Identify which cell holds the provided text, then report its (X, Y) central coordinate. 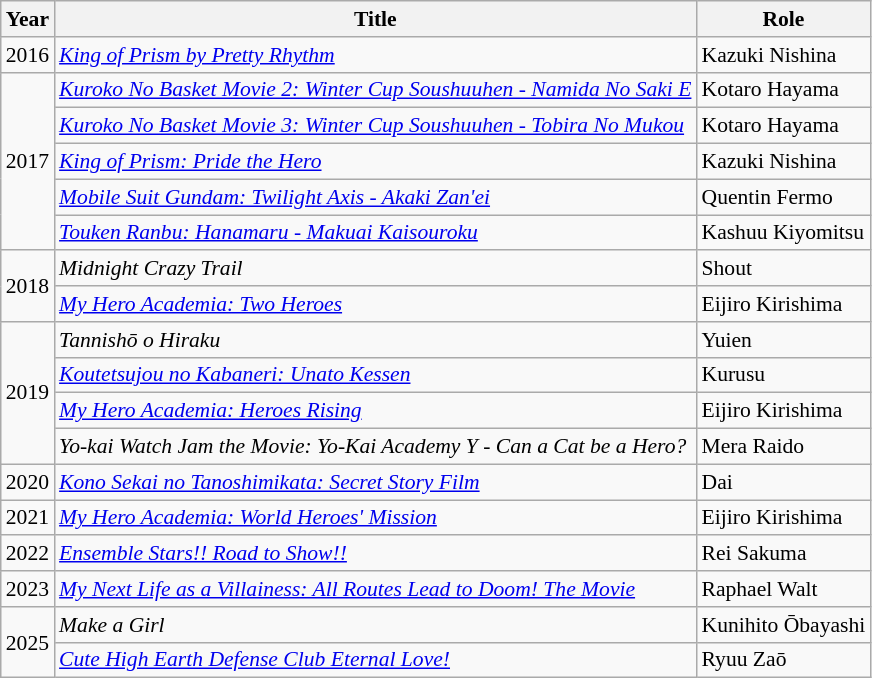
Koutetsujou no Kabaneri: Unato Kessen (375, 375)
Kono Sekai no Tanoshimikata: Secret Story Film (375, 482)
2021 (28, 518)
Make a Girl (375, 625)
Raphael Walt (783, 589)
Yuien (783, 340)
Rei Sakuma (783, 554)
Kunihito Ōbayashi (783, 625)
Year (28, 19)
2016 (28, 55)
Ensemble Stars!! Road to Show!! (375, 554)
My Hero Academia: World Heroes' Mission (375, 518)
Ryuu Zaō (783, 660)
Tannishō o Hiraku (375, 340)
Quentin Fermo (783, 197)
2022 (28, 554)
Kuroko No Basket Movie 2: Winter Cup Soushuuhen - Namida No Saki E (375, 90)
Title (375, 19)
Kuroko No Basket Movie 3: Winter Cup Soushuuhen - Tobira No Mukou (375, 126)
Dai (783, 482)
2020 (28, 482)
2023 (28, 589)
Yo-kai Watch Jam the Movie: Yo-Kai Academy Y - Can a Cat be a Hero? (375, 447)
My Hero Academia: Two Heroes (375, 304)
Touken Ranbu: Hanamaru - Makuai Kaisouroku (375, 233)
King of Prism by Pretty Rhythm (375, 55)
2025 (28, 642)
My Next Life as a Villainess: All Routes Lead to Doom! The Movie (375, 589)
My Hero Academia: Heroes Rising (375, 411)
2018 (28, 286)
Midnight Crazy Trail (375, 269)
Mera Raido (783, 447)
Mobile Suit Gundam: Twilight Axis - Akaki Zan'ei (375, 197)
King of Prism: Pride the Hero (375, 162)
Kashuu Kiyomitsu (783, 233)
Role (783, 19)
2019 (28, 393)
Shout (783, 269)
Kurusu (783, 375)
2017 (28, 161)
Cute High Earth Defense Club Eternal Love! (375, 660)
